Identify which cell holds the provided text, then report its (X, Y) central coordinate. 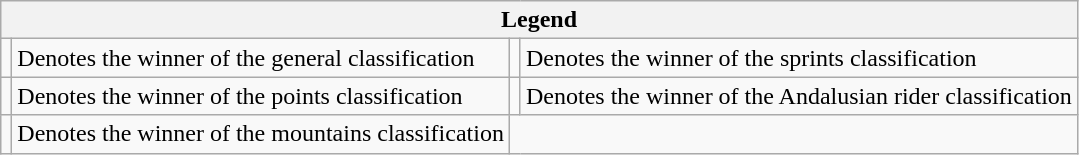
Denotes the winner of the mountains classification (261, 134)
Denotes the winner of the points classification (261, 96)
Legend (540, 20)
Denotes the winner of the general classification (261, 58)
Denotes the winner of the Andalusian rider classification (798, 96)
Denotes the winner of the sprints classification (798, 58)
